Scan for the cell matching the given text and deliver its [X, Y] coordinate at center. 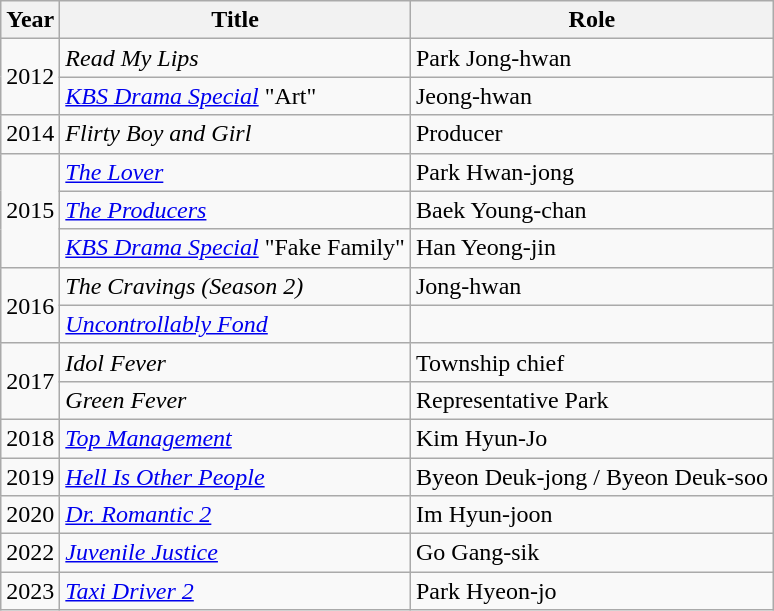
Read My Lips [236, 58]
Year [30, 20]
Baek Young-chan [592, 210]
2022 [30, 553]
Byeon Deuk-jong / Byeon Deuk-soo [592, 477]
2019 [30, 477]
KBS Drama Special "Fake Family" [236, 248]
2016 [30, 305]
Han Yeong-jin [592, 248]
2014 [30, 134]
Dr. Romantic 2 [236, 515]
2020 [30, 515]
Idol Fever [236, 362]
Taxi Driver 2 [236, 591]
Title [236, 20]
Kim Hyun-Jo [592, 438]
Green Fever [236, 400]
2018 [30, 438]
Jeong-hwan [592, 96]
Park Hyeon-jo [592, 591]
2012 [30, 77]
The Producers [236, 210]
Top Management [236, 438]
Representative Park [592, 400]
2023 [30, 591]
KBS Drama Special "Art" [236, 96]
The Lover [236, 172]
Township chief [592, 362]
Role [592, 20]
Park Jong-hwan [592, 58]
Flirty Boy and Girl [236, 134]
2017 [30, 381]
Go Gang-sik [592, 553]
2015 [30, 210]
Juvenile Justice [236, 553]
Producer [592, 134]
Hell Is Other People [236, 477]
Uncontrollably Fond [236, 324]
The Cravings (Season 2) [236, 286]
Im Hyun-joon [592, 515]
Park Hwan-jong [592, 172]
Jong-hwan [592, 286]
